For the text-containing cell, return its midpoint in [X, Y] coordinate format. 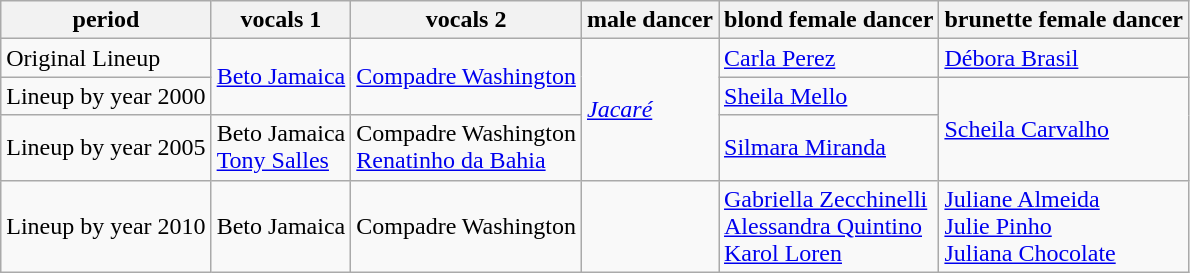
Scheila Carvalho [1064, 128]
Carla Perez [828, 58]
Jacaré [650, 110]
Juliane AlmeidaJulie PinhoJuliana Chocolate [1064, 226]
Original Lineup [106, 58]
Débora Brasil [1064, 58]
vocals 1 [281, 20]
Gabriella ZecchinelliAlessandra QuintinoKarol Loren [828, 226]
brunette female dancer [1064, 20]
blond female dancer [828, 20]
Lineup by year 2010 [106, 226]
Lineup by year 2000 [106, 96]
Silmara Miranda [828, 148]
Lineup by year 2005 [106, 148]
Compadre WashingtonRenatinho da Bahia [466, 148]
vocals 2 [466, 20]
male dancer [650, 20]
Beto JamaicaTony Salles [281, 148]
Sheila Mello [828, 96]
period [106, 20]
